Determine the [X, Y] coordinate at the center of the cell enclosing the given text.  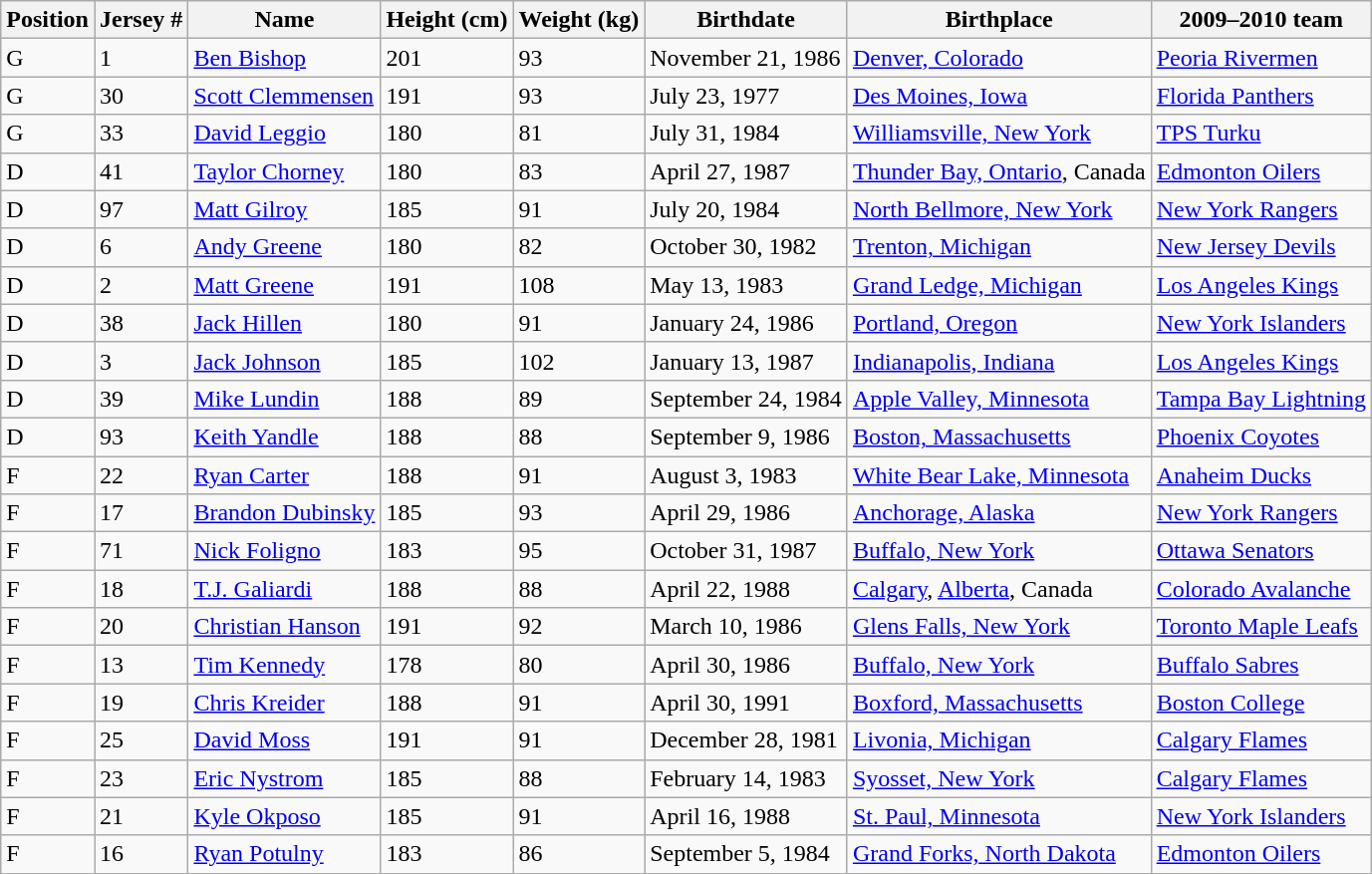
November 21, 1986 [746, 58]
Andy Greene [285, 247]
Anchorage, Alaska [998, 513]
6 [140, 247]
Jersey # [140, 20]
July 23, 1977 [746, 96]
David Leggio [285, 134]
Birthdate [746, 20]
19 [140, 703]
October 30, 1982 [746, 247]
95 [579, 551]
New Jersey Devils [1261, 247]
April 29, 1986 [746, 513]
Grand Ledge, Michigan [998, 285]
July 20, 1984 [746, 209]
33 [140, 134]
Colorado Avalanche [1261, 589]
White Bear Lake, Minnesota [998, 475]
Florida Panthers [1261, 96]
Boston, Massachusetts [998, 437]
Keith Yandle [285, 437]
3 [140, 361]
Syosset, New York [998, 778]
Jack Johnson [285, 361]
February 14, 1983 [746, 778]
Apple Valley, Minnesota [998, 399]
Peoria Rivermen [1261, 58]
May 13, 1983 [746, 285]
Ottawa Senators [1261, 551]
David Moss [285, 740]
Des Moines, Iowa [998, 96]
Position [48, 20]
39 [140, 399]
Name [285, 20]
Eric Nystrom [285, 778]
2009–2010 team [1261, 20]
71 [140, 551]
April 30, 1986 [746, 665]
September 5, 1984 [746, 854]
Indianapolis, Indiana [998, 361]
20 [140, 627]
August 3, 1983 [746, 475]
September 9, 1986 [746, 437]
201 [446, 58]
Ryan Potulny [285, 854]
March 10, 1986 [746, 627]
41 [140, 171]
13 [140, 665]
Weight (kg) [579, 20]
Glens Falls, New York [998, 627]
Ben Bishop [285, 58]
83 [579, 171]
Kyle Okposo [285, 816]
North Bellmore, New York [998, 209]
Trenton, Michigan [998, 247]
September 24, 1984 [746, 399]
Grand Forks, North Dakota [998, 854]
86 [579, 854]
Ryan Carter [285, 475]
Scott Clemmensen [285, 96]
178 [446, 665]
Boston College [1261, 703]
Denver, Colorado [998, 58]
38 [140, 323]
Toronto Maple Leafs [1261, 627]
2 [140, 285]
16 [140, 854]
21 [140, 816]
Christian Hanson [285, 627]
Anaheim Ducks [1261, 475]
Thunder Bay, Ontario, Canada [998, 171]
April 27, 1987 [746, 171]
Brandon Dubinsky [285, 513]
Height (cm) [446, 20]
108 [579, 285]
Birthplace [998, 20]
17 [140, 513]
80 [579, 665]
92 [579, 627]
Tim Kennedy [285, 665]
Livonia, Michigan [998, 740]
18 [140, 589]
Williamsville, New York [998, 134]
TPS Turku [1261, 134]
St. Paul, Minnesota [998, 816]
T.J. Galiardi [285, 589]
Jack Hillen [285, 323]
Chris Kreider [285, 703]
Boxford, Massachusetts [998, 703]
22 [140, 475]
Calgary, Alberta, Canada [998, 589]
December 28, 1981 [746, 740]
Mike Lundin [285, 399]
30 [140, 96]
Nick Foligno [285, 551]
Buffalo Sabres [1261, 665]
82 [579, 247]
April 22, 1988 [746, 589]
1 [140, 58]
25 [140, 740]
January 24, 1986 [746, 323]
Portland, Oregon [998, 323]
Matt Greene [285, 285]
89 [579, 399]
23 [140, 778]
Phoenix Coyotes [1261, 437]
July 31, 1984 [746, 134]
97 [140, 209]
81 [579, 134]
April 30, 1991 [746, 703]
April 16, 1988 [746, 816]
Matt Gilroy [285, 209]
Taylor Chorney [285, 171]
Tampa Bay Lightning [1261, 399]
October 31, 1987 [746, 551]
January 13, 1987 [746, 361]
102 [579, 361]
